Determine the [X, Y] coordinate at the center of the cell enclosing the given text.  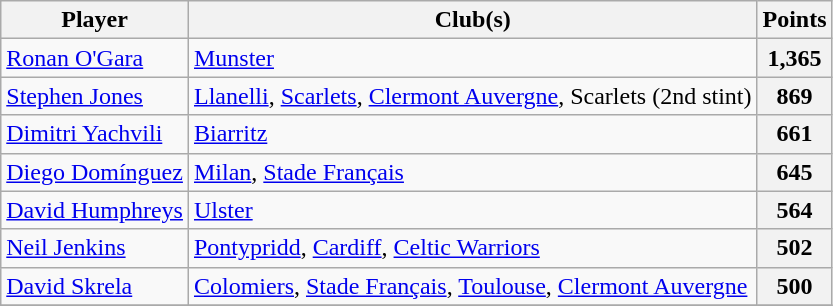
David Skrela [95, 286]
Ulster [472, 210]
Club(s) [472, 20]
564 [794, 210]
661 [794, 134]
Neil Jenkins [95, 248]
David Humphreys [95, 210]
Munster [472, 58]
502 [794, 248]
869 [794, 96]
500 [794, 286]
Milan, Stade Français [472, 172]
645 [794, 172]
Llanelli, Scarlets, Clermont Auvergne, Scarlets (2nd stint) [472, 96]
Ronan O'Gara [95, 58]
1,365 [794, 58]
Player [95, 20]
Dimitri Yachvili [95, 134]
Pontypridd, Cardiff, Celtic Warriors [472, 248]
Stephen Jones [95, 96]
Colomiers, Stade Français, Toulouse, Clermont Auvergne [472, 286]
Biarritz [472, 134]
Diego Domínguez [95, 172]
Points [794, 20]
